Search for the cell housing the specified text and yield its (X, Y) center coordinate. 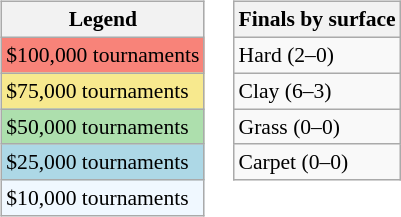
Legend (102, 20)
$10,000 tournaments (102, 198)
Carpet (0–0) (318, 162)
$100,000 tournaments (102, 55)
Grass (0–0) (318, 127)
Finals by surface (318, 20)
$25,000 tournaments (102, 162)
$75,000 tournaments (102, 91)
Clay (6–3) (318, 91)
$50,000 tournaments (102, 127)
Hard (2–0) (318, 55)
